From the cell containing the given text, extract its center point as [x, y] coordinate. 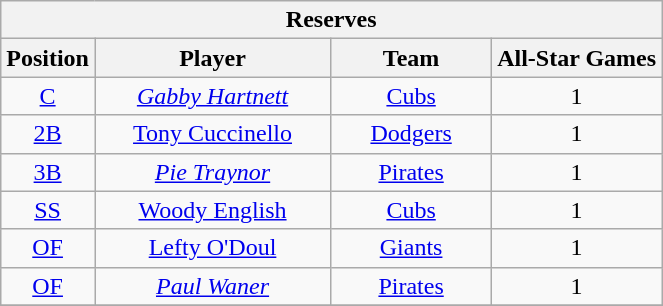
Lefty O'Doul [212, 248]
Giants [412, 248]
SS [48, 210]
2B [48, 134]
Tony Cuccinello [212, 134]
Paul Waner [212, 286]
Dodgers [412, 134]
Reserves [332, 20]
Gabby Hartnett [212, 96]
Pie Traynor [212, 172]
Team [412, 58]
Position [48, 58]
Player [212, 58]
3B [48, 172]
Woody English [212, 210]
All-Star Games [577, 58]
C [48, 96]
